Detect which cell encompasses the target text, then output its [X, Y] center coordinate. 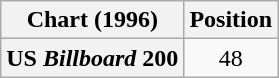
Chart (1996) [92, 20]
48 [231, 58]
Position [231, 20]
US Billboard 200 [92, 58]
